Return the (x, y) coordinate for the center point of the cell that contains the specified text.  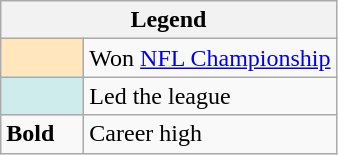
Led the league (210, 96)
Legend (168, 20)
Won NFL Championship (210, 58)
Career high (210, 134)
Bold (42, 134)
